Output the (X, Y) coordinate of the center of the cell containing the given text.  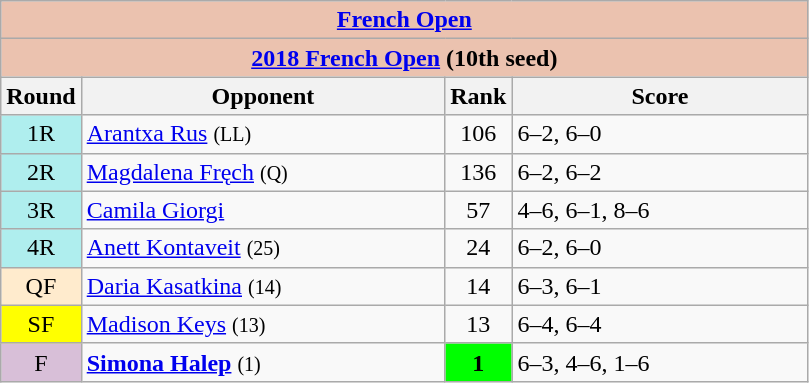
2018 French Open (10th seed) (404, 58)
Arantxa Rus (LL) (263, 134)
6–2, 6–2 (660, 172)
6–3, 6–1 (660, 286)
136 (478, 172)
QF (41, 286)
Madison Keys (13) (263, 324)
Round (41, 96)
F (41, 362)
Camila Giorgi (263, 210)
Anett Kontaveit (25) (263, 248)
4–6, 6–1, 8–6 (660, 210)
Score (660, 96)
57 (478, 210)
3R (41, 210)
French Open (404, 20)
SF (41, 324)
6–3, 4–6, 1–6 (660, 362)
106 (478, 134)
Magdalena Fręch (Q) (263, 172)
1R (41, 134)
1 (478, 362)
Rank (478, 96)
4R (41, 248)
13 (478, 324)
14 (478, 286)
Opponent (263, 96)
Simona Halep (1) (263, 362)
2R (41, 172)
6–4, 6–4 (660, 324)
Daria Kasatkina (14) (263, 286)
24 (478, 248)
